Detect which cell encompasses the target text, then output its [x, y] center coordinate. 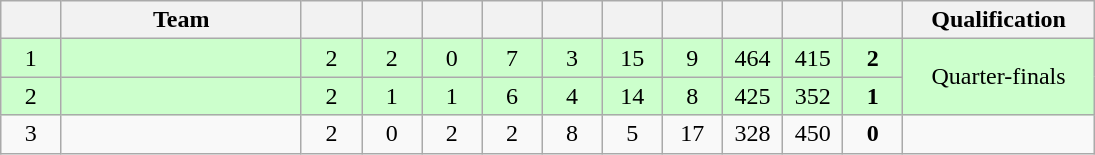
Quarter-finals [998, 77]
328 [752, 134]
Team [182, 20]
464 [752, 58]
6 [512, 96]
450 [813, 134]
352 [813, 96]
4 [572, 96]
425 [752, 96]
415 [813, 58]
7 [512, 58]
Qualification [998, 20]
17 [692, 134]
9 [692, 58]
15 [632, 58]
14 [632, 96]
5 [632, 134]
